Output the [X, Y] coordinate of the center of the cell containing the given text.  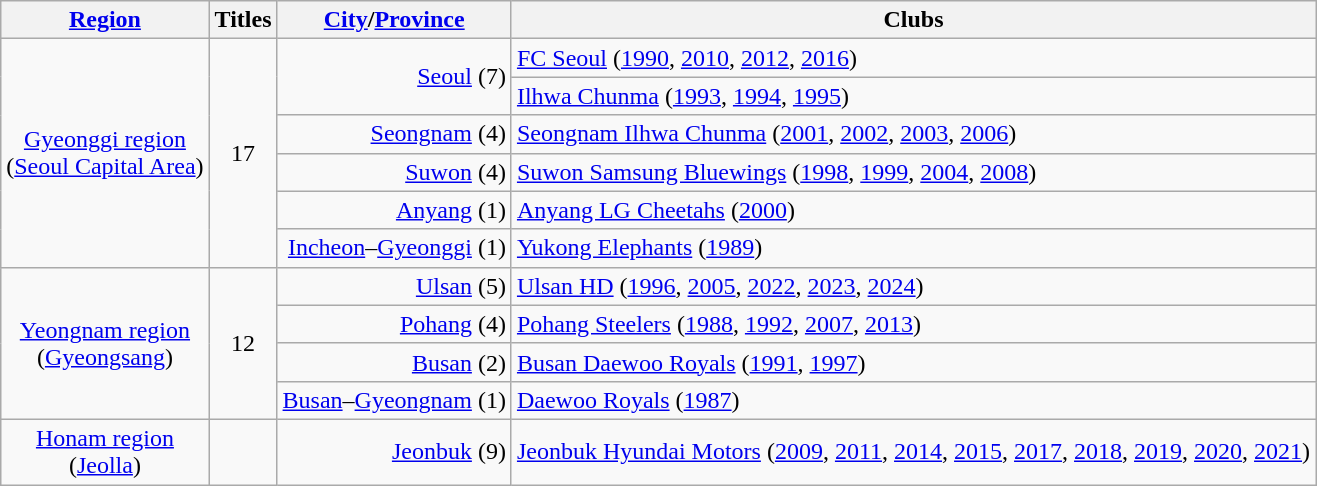
Region [105, 20]
Incheon–Gyeonggi (1) [394, 248]
17 [243, 153]
Yeongnam region(Gyeongsang) [105, 343]
Busan–Gyeongnam (1) [394, 400]
Gyeonggi region(Seoul Capital Area) [105, 153]
Pohang Steelers (1988, 1992, 2007, 2013) [913, 324]
Jeonbuk Hyundai Motors (2009, 2011, 2014, 2015, 2017, 2018, 2019, 2020, 2021) [913, 452]
Ulsan (5) [394, 286]
Busan Daewoo Royals (1991, 1997) [913, 362]
Suwon (4) [394, 172]
Yukong Elephants (1989) [913, 248]
Jeonbuk (9) [394, 452]
Anyang LG Cheetahs (2000) [913, 210]
Ulsan HD (1996, 2005, 2022, 2023, 2024) [913, 286]
Titles [243, 20]
Suwon Samsung Bluewings (1998, 1999, 2004, 2008) [913, 172]
Seongnam (4) [394, 134]
Pohang (4) [394, 324]
FC Seoul (1990, 2010, 2012, 2016) [913, 58]
Anyang (1) [394, 210]
Ilhwa Chunma (1993, 1994, 1995) [913, 96]
12 [243, 343]
Honam region(Jeolla) [105, 452]
Daewoo Royals (1987) [913, 400]
Clubs [913, 20]
City/Province [394, 20]
Busan (2) [394, 362]
Seongnam Ilhwa Chunma (2001, 2002, 2003, 2006) [913, 134]
Seoul (7) [394, 77]
